For the text-containing cell, return its midpoint in (x, y) coordinate format. 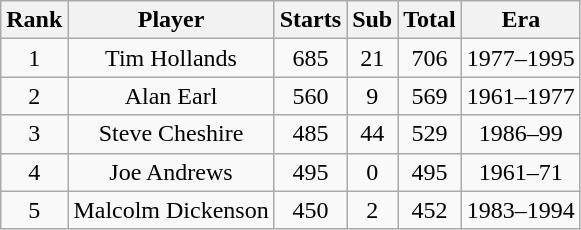
1983–1994 (520, 210)
1986–99 (520, 134)
Total (430, 20)
685 (310, 58)
Malcolm Dickenson (171, 210)
4 (34, 172)
Alan Earl (171, 96)
1977–1995 (520, 58)
1 (34, 58)
0 (372, 172)
485 (310, 134)
3 (34, 134)
Sub (372, 20)
Starts (310, 20)
Rank (34, 20)
44 (372, 134)
Joe Andrews (171, 172)
Era (520, 20)
1961–71 (520, 172)
21 (372, 58)
Player (171, 20)
452 (430, 210)
450 (310, 210)
529 (430, 134)
5 (34, 210)
Tim Hollands (171, 58)
560 (310, 96)
Steve Cheshire (171, 134)
1961–1977 (520, 96)
706 (430, 58)
9 (372, 96)
569 (430, 96)
